Return the [X, Y] coordinate for the center point of the cell that contains the specified text.  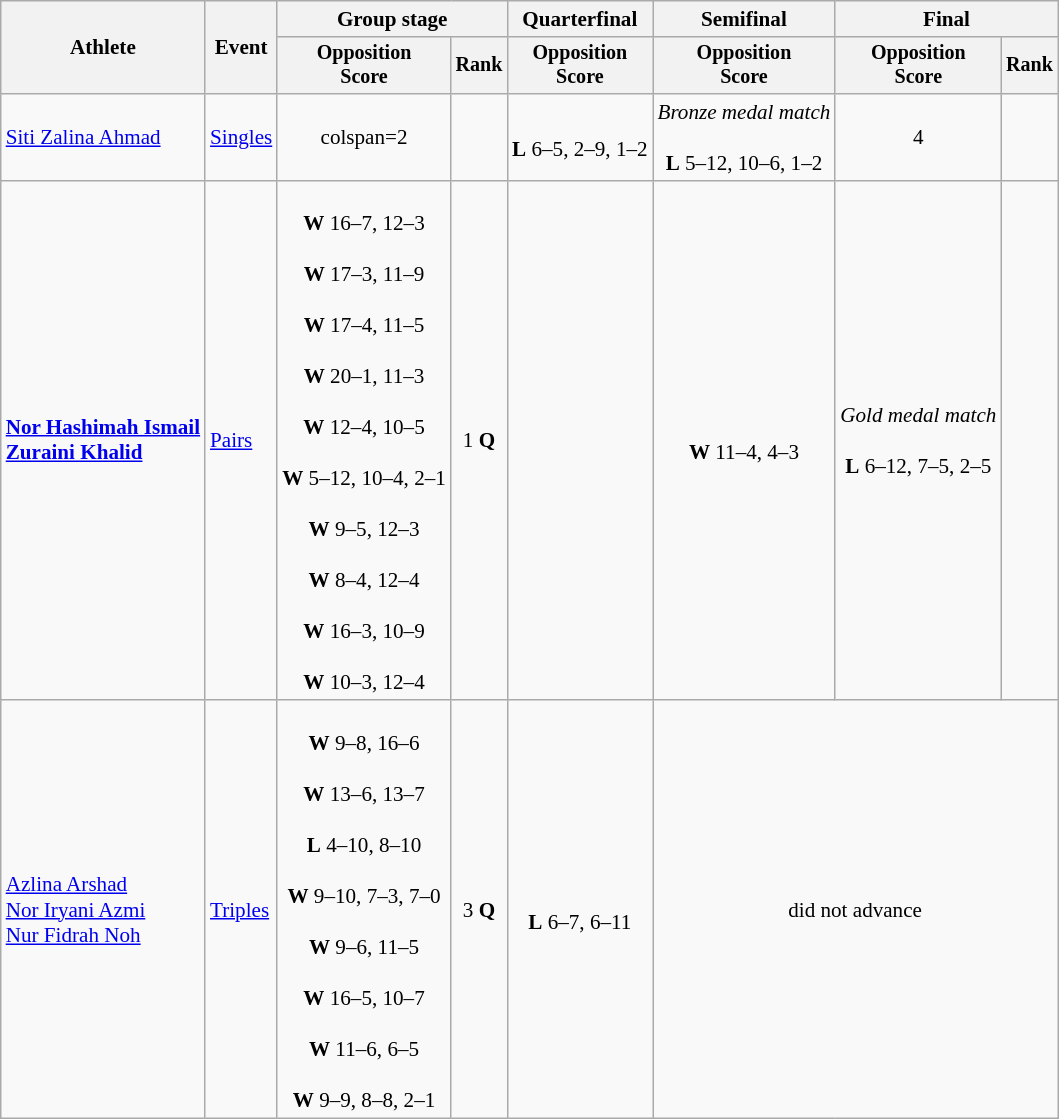
Triples [241, 909]
W 11–4, 4–3 [744, 440]
4 [918, 137]
Semifinal [744, 18]
Azlina ArshadNor Iryani AzmiNur Fidrah Noh [103, 909]
3 Q [479, 909]
Gold medal matchL 6–12, 7–5, 2–5 [918, 440]
did not advance [856, 909]
Athlete [103, 48]
Final [946, 18]
L 6–7, 6–11 [580, 909]
Bronze medal matchL 5–12, 10–6, 1–2 [744, 137]
Quarterfinal [580, 18]
1 Q [479, 440]
colspan=2 [364, 137]
Singles [241, 137]
Pairs [241, 440]
Siti Zalina Ahmad [103, 137]
Nor Hashimah IsmailZuraini Khalid [103, 440]
Event [241, 48]
W 9–8, 16–6W 13–6, 13–7L 4–10, 8–10W 9–10, 7–3, 7–0W 9–6, 11–5W 16–5, 10–7W 11–6, 6–5W 9–9, 8–8, 2–1 [364, 909]
W 16–7, 12–3W 17–3, 11–9W 17–4, 11–5W 20–1, 11–3W 12–4, 10–5W 5–12, 10–4, 2–1W 9–5, 12–3W 8–4, 12–4W 16–3, 10–9W 10–3, 12–4 [364, 440]
L 6–5, 2–9, 1–2 [580, 137]
Group stage [392, 18]
